Extract the [x, y] coordinate from the center of the cell holding the provided text.  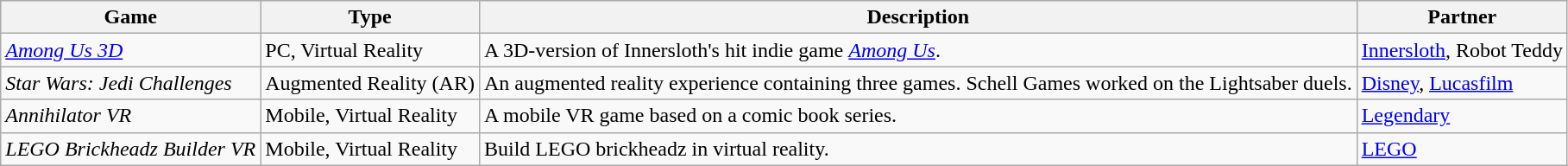
A mobile VR game based on a comic book series. [918, 116]
Annihilator VR [131, 116]
Disney, Lucasfilm [1462, 83]
LEGO Brickheadz Builder VR [131, 149]
Type [370, 17]
Partner [1462, 17]
PC, Virtual Reality [370, 50]
Augmented Reality (AR) [370, 83]
Legendary [1462, 116]
An augmented reality experience containing three games. Schell Games worked on the Lightsaber duels. [918, 83]
LEGO [1462, 149]
Build LEGO brickheadz in virtual reality. [918, 149]
Innersloth, Robot Teddy [1462, 50]
Star Wars: Jedi Challenges [131, 83]
Description [918, 17]
A 3D-version of Innersloth's hit indie game Among Us. [918, 50]
Game [131, 17]
Among Us 3D [131, 50]
